Output the (x, y) coordinate of the center of the cell containing the given text.  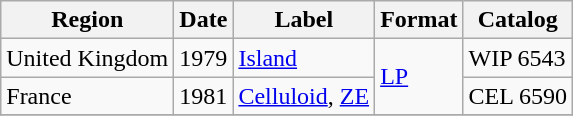
Date (204, 20)
LP (419, 77)
France (88, 96)
CEL 6590 (518, 96)
WIP 6543 (518, 58)
1979 (204, 58)
Region (88, 20)
1981 (204, 96)
Format (419, 20)
Island (304, 58)
Celluloid, ZE (304, 96)
United Kingdom (88, 58)
Catalog (518, 20)
Label (304, 20)
